Search for the cell housing the specified text and yield its (x, y) center coordinate. 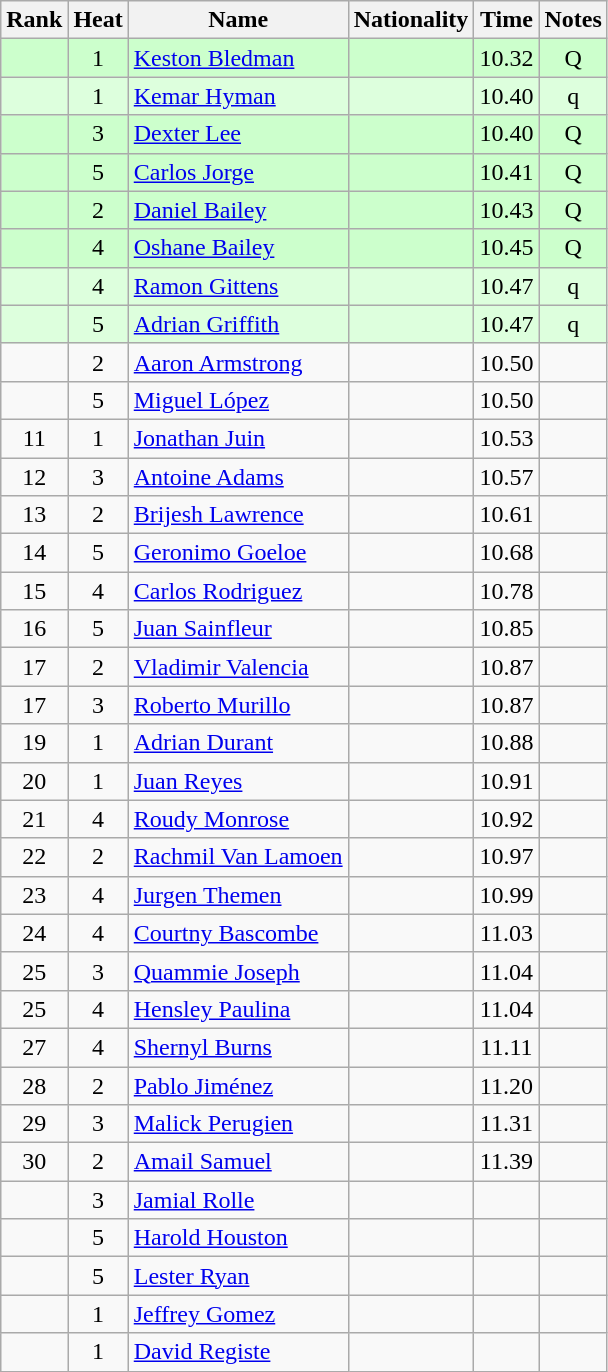
11.03 (506, 933)
Carlos Jorge (238, 172)
Jonathan Juin (238, 438)
15 (34, 591)
Juan Sainfleur (238, 629)
10.85 (506, 629)
Shernyl Burns (238, 1047)
Time (506, 20)
10.78 (506, 591)
Malick Perugien (238, 1124)
10.45 (506, 248)
Geronimo Goeloe (238, 553)
Carlos Rodriguez (238, 591)
10.41 (506, 172)
Notes (573, 20)
10.88 (506, 743)
Heat (98, 20)
13 (34, 515)
Juan Reyes (238, 781)
Roudy Monrose (238, 819)
11.20 (506, 1085)
11 (34, 438)
28 (34, 1085)
Dexter Lee (238, 134)
Nationality (411, 20)
Amail Samuel (238, 1162)
Adrian Griffith (238, 324)
10.91 (506, 781)
23 (34, 895)
Courtny Bascombe (238, 933)
David Registe (238, 1352)
16 (34, 629)
Brijesh Lawrence (238, 515)
Antoine Adams (238, 477)
Aaron Armstrong (238, 362)
Oshane Bailey (238, 248)
Lester Ryan (238, 1276)
Roberto Murillo (238, 705)
10.68 (506, 553)
Kemar Hyman (238, 96)
Jamial Rolle (238, 1200)
Name (238, 20)
22 (34, 857)
29 (34, 1124)
20 (34, 781)
19 (34, 743)
Jurgen Themen (238, 895)
21 (34, 819)
11.11 (506, 1047)
Daniel Bailey (238, 210)
Rank (34, 20)
Miguel López (238, 400)
Harold Houston (238, 1238)
12 (34, 477)
10.43 (506, 210)
10.97 (506, 857)
10.92 (506, 819)
Keston Bledman (238, 58)
Vladimir Valencia (238, 667)
Rachmil Van Lamoen (238, 857)
Jeffrey Gomez (238, 1314)
27 (34, 1047)
14 (34, 553)
30 (34, 1162)
10.32 (506, 58)
11.39 (506, 1162)
24 (34, 933)
11.31 (506, 1124)
10.99 (506, 895)
10.61 (506, 515)
10.57 (506, 477)
Pablo Jiménez (238, 1085)
Adrian Durant (238, 743)
10.53 (506, 438)
Ramon Gittens (238, 286)
Quammie Joseph (238, 971)
Hensley Paulina (238, 1009)
